Return [x, y] of the center of cell containing provided text 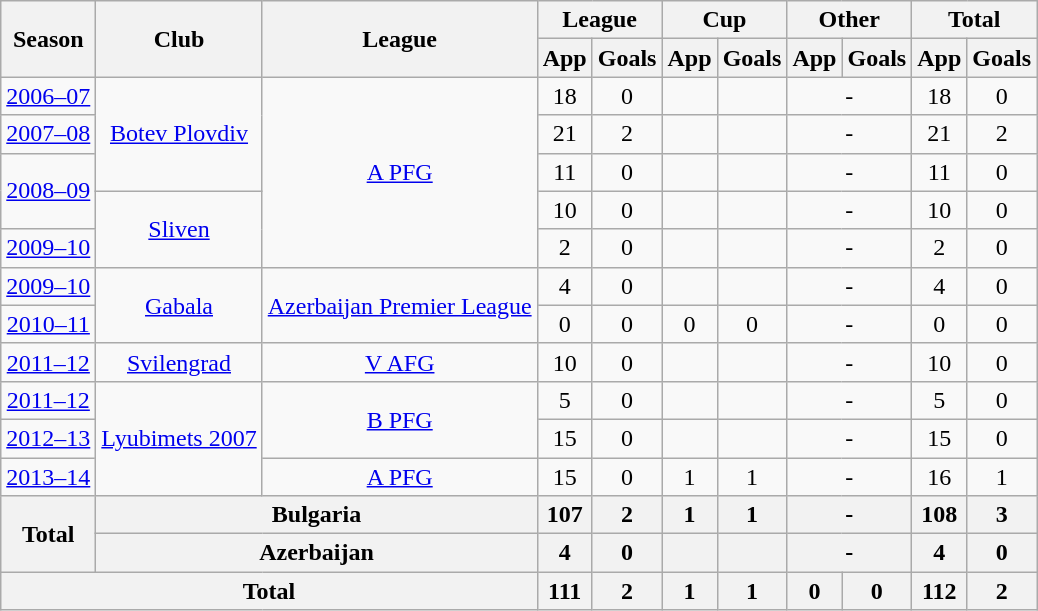
Botev Plovdiv [179, 134]
3 [1002, 515]
112 [940, 591]
2006–07 [48, 96]
Bulgaria [316, 515]
Club [179, 39]
2013–14 [48, 477]
Sliven [179, 229]
108 [940, 515]
111 [564, 591]
Gabala [179, 305]
2007–08 [48, 134]
Azerbaijan Premier League [400, 305]
16 [940, 477]
Svilengrad [179, 362]
Cup [724, 20]
Other [850, 20]
107 [564, 515]
Season [48, 39]
V AFG [400, 362]
2010–11 [48, 324]
Azerbaijan [316, 553]
2012–13 [48, 438]
2008–09 [48, 191]
B PFG [400, 419]
Lyubimets 2007 [179, 438]
